Capture the cell that displays the provided text and extract its (X, Y) central coordinate. 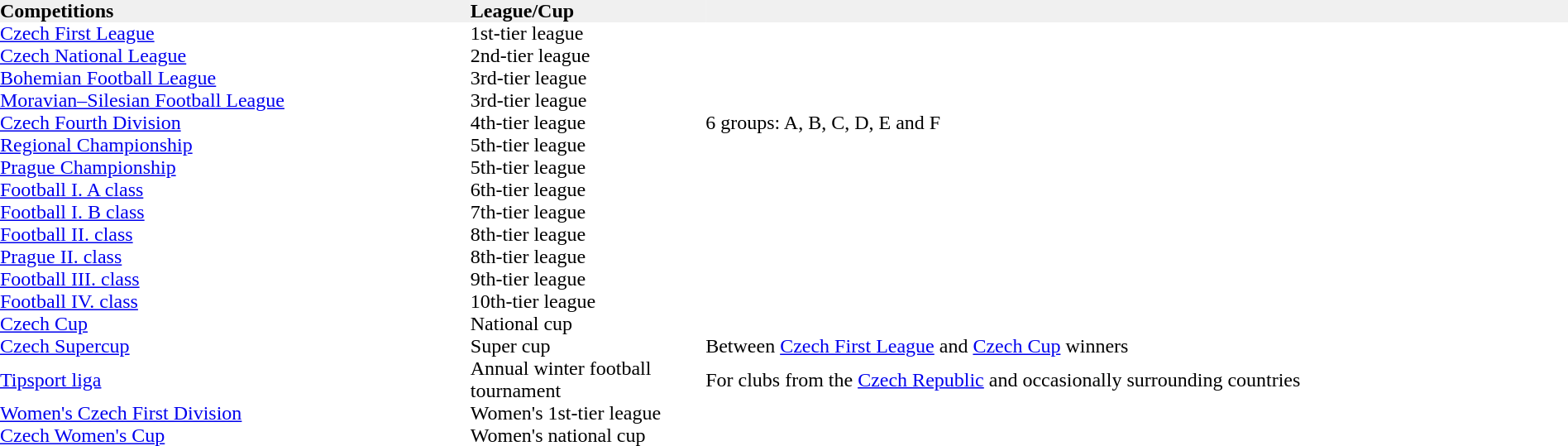
Between Czech First League and Czech Cup winners (1136, 346)
1st-tier league (588, 33)
Czech First League (235, 33)
Bohemian Football League (235, 78)
For clubs from the Czech Republic and occasionally surrounding countries (1136, 380)
2nd-tier league (588, 56)
National cup (588, 324)
Czech Fourth Division (235, 122)
Tipsport liga (235, 380)
League/Cup (588, 12)
Competitions (235, 12)
Football III. class (235, 280)
6 groups: A, B, C, D, E and F (1136, 122)
4th-tier league (588, 122)
6th-tier league (588, 190)
Women's 1st-tier league (588, 414)
Moravian–Silesian Football League (235, 101)
Football II. class (235, 235)
Czech Supercup (235, 346)
10th-tier league (588, 301)
Football I. A class (235, 190)
Regional Championship (235, 146)
9th-tier league (588, 280)
Women's Czech First Division (235, 414)
Czech Cup (235, 324)
Football I. B class (235, 212)
Czech National League (235, 56)
Super cup (588, 346)
Prague II. class (235, 257)
7th-tier league (588, 212)
Prague Championship (235, 167)
Football IV. class (235, 301)
Annual winter football tournament (588, 380)
